Provide the [X, Y] coordinate of the cell's center where the given text is located.  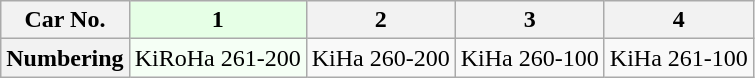
KiHa 260-200 [380, 58]
KiRoHa 261-200 [218, 58]
1 [218, 20]
KiHa 261-100 [678, 58]
4 [678, 20]
Car No. [65, 20]
Numbering [65, 58]
KiHa 260-100 [530, 58]
2 [380, 20]
3 [530, 20]
